Pinpoint the cell where the given text exists, returning its (X, Y) midpoint coordinate. 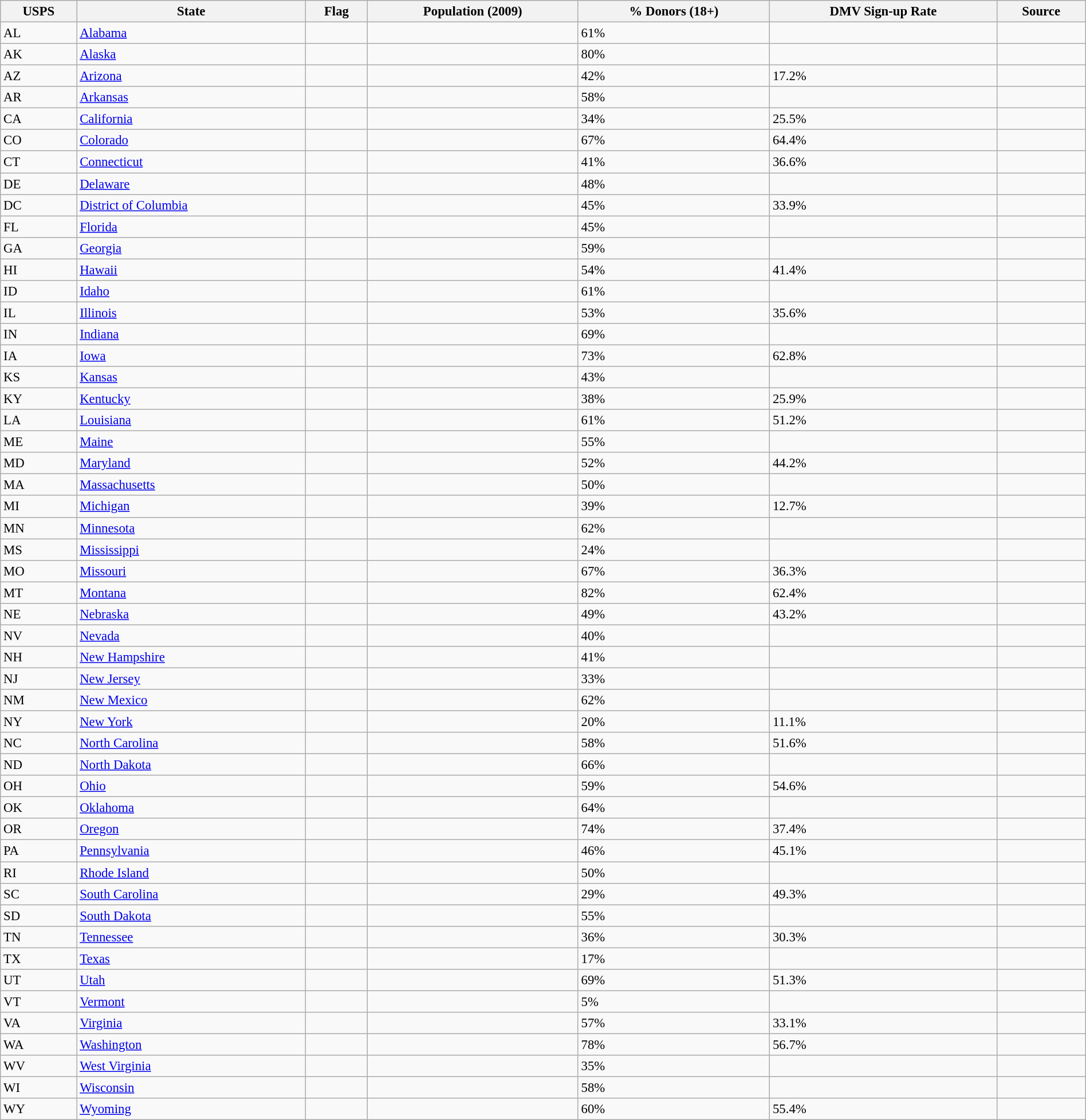
Connecticut (191, 162)
North Dakota (191, 765)
33% (674, 679)
57% (674, 1023)
Source (1041, 11)
OK (39, 808)
DMV Sign-up Rate (883, 11)
WI (39, 1088)
51.3% (883, 980)
25.9% (883, 399)
62.4% (883, 593)
53% (674, 313)
35% (674, 1066)
43.2% (883, 614)
33.1% (883, 1023)
Washington (191, 1044)
VA (39, 1023)
17% (674, 959)
Idaho (191, 291)
30.3% (883, 937)
CO (39, 140)
UT (39, 980)
54.6% (883, 786)
GA (39, 248)
41.4% (883, 270)
52% (674, 463)
MS (39, 550)
43% (674, 377)
NM (39, 700)
Nevada (191, 636)
80% (674, 54)
11.1% (883, 722)
IL (39, 313)
PA (39, 851)
MO (39, 571)
Indiana (191, 334)
51.2% (883, 420)
State (191, 11)
Rhode Island (191, 873)
Arkansas (191, 97)
78% (674, 1044)
38% (674, 399)
Louisiana (191, 420)
VT (39, 1001)
DE (39, 184)
Pennsylvania (191, 851)
Missouri (191, 571)
Nebraska (191, 614)
Iowa (191, 356)
OR (39, 830)
Minnesota (191, 528)
17.2% (883, 76)
20% (674, 722)
64% (674, 808)
Kentucky (191, 399)
NV (39, 636)
MD (39, 463)
NH (39, 657)
CT (39, 162)
Texas (191, 959)
34% (674, 119)
NC (39, 743)
Ohio (191, 786)
Mississippi (191, 550)
49% (674, 614)
51.6% (883, 743)
% Donors (18+) (674, 11)
AL (39, 33)
Wyoming (191, 1109)
MT (39, 593)
55.4% (883, 1109)
WY (39, 1109)
IN (39, 334)
5% (674, 1001)
KS (39, 377)
SC (39, 894)
ND (39, 765)
New York (191, 722)
WV (39, 1066)
South Dakota (191, 916)
35.6% (883, 313)
12.7% (883, 507)
USPS (39, 11)
HI (39, 270)
66% (674, 765)
60% (674, 1109)
KY (39, 399)
39% (674, 507)
Kansas (191, 377)
New Jersey (191, 679)
CA (39, 119)
Tennessee (191, 937)
MA (39, 485)
54% (674, 270)
74% (674, 830)
FL (39, 227)
33.9% (883, 205)
Illinois (191, 313)
NY (39, 722)
DC (39, 205)
40% (674, 636)
Wisconsin (191, 1088)
82% (674, 593)
South Carolina (191, 894)
West Virginia (191, 1066)
New Hampshire (191, 657)
Maine (191, 442)
ID (39, 291)
Oregon (191, 830)
56.7% (883, 1044)
Vermont (191, 1001)
ME (39, 442)
TN (39, 937)
29% (674, 894)
44.2% (883, 463)
California (191, 119)
Maryland (191, 463)
New Mexico (191, 700)
49.3% (883, 894)
District of Columbia (191, 205)
Georgia (191, 248)
Colorado (191, 140)
Arizona (191, 76)
36.3% (883, 571)
Alabama (191, 33)
37.4% (883, 830)
64.4% (883, 140)
Michigan (191, 507)
NJ (39, 679)
62.8% (883, 356)
46% (674, 851)
SD (39, 916)
24% (674, 550)
AR (39, 97)
IA (39, 356)
LA (39, 420)
25.5% (883, 119)
AK (39, 54)
OH (39, 786)
42% (674, 76)
Florida (191, 227)
Utah (191, 980)
MN (39, 528)
Alaska (191, 54)
36.6% (883, 162)
36% (674, 937)
Population (2009) (473, 11)
Oklahoma (191, 808)
Flag (337, 11)
TX (39, 959)
73% (674, 356)
Delaware (191, 184)
Massachusetts (191, 485)
Montana (191, 593)
AZ (39, 76)
MI (39, 507)
WA (39, 1044)
48% (674, 184)
North Carolina (191, 743)
RI (39, 873)
NE (39, 614)
45.1% (883, 851)
Hawaii (191, 270)
Virginia (191, 1023)
